Extract the [x, y] coordinate from the center of the cell holding the provided text.  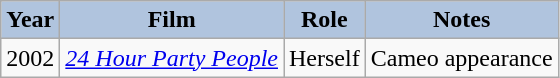
Notes [462, 20]
2002 [30, 58]
Cameo appearance [462, 58]
Year [30, 20]
24 Hour Party People [172, 58]
Role [325, 20]
Herself [325, 58]
Film [172, 20]
